Pinpoint the cell where the given text exists, returning its [x, y] midpoint coordinate. 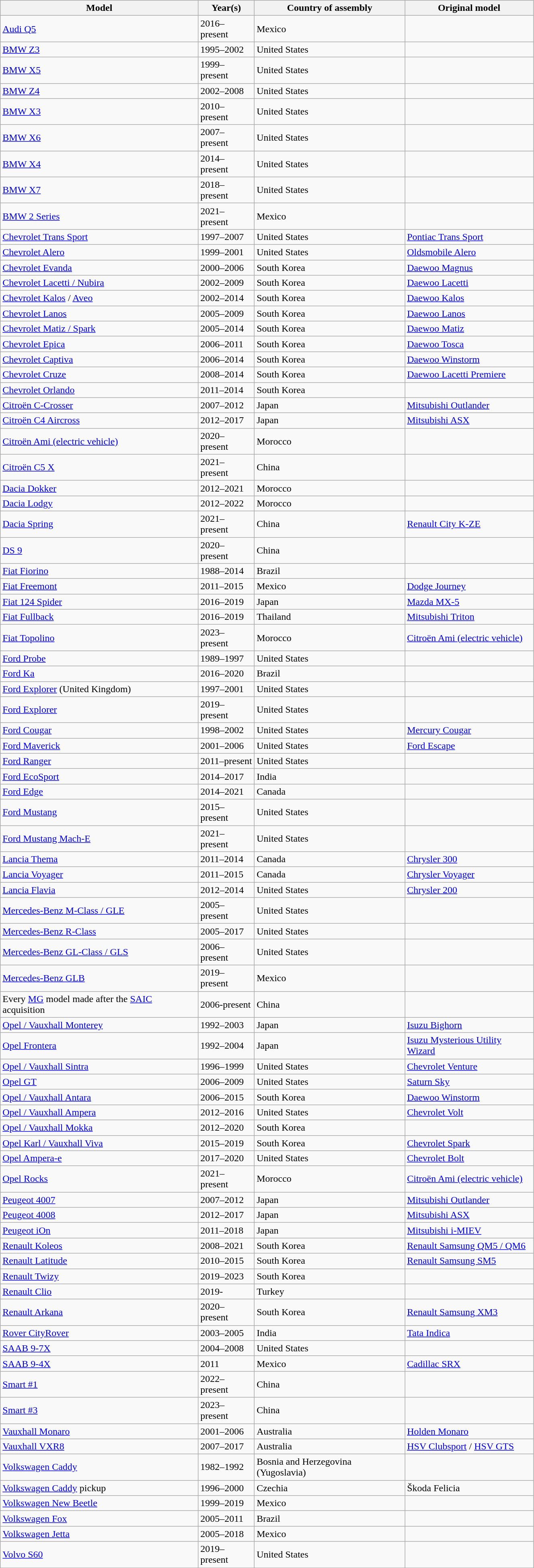
Chevrolet Lanos [99, 314]
2014–present [226, 164]
Chevrolet Cruze [99, 375]
2019- [226, 1291]
2016–present [226, 29]
Volkswagen Caddy [99, 1467]
DS 9 [99, 550]
2005–2017 [226, 931]
1992–2003 [226, 1025]
2006–2014 [226, 359]
Fiat Topolino [99, 637]
Ford Mustang [99, 812]
Renault Koleos [99, 1246]
Peugeot iOn [99, 1230]
Year(s) [226, 8]
Daewoo Kalos [469, 298]
Opel Karl / Vauxhall Viva [99, 1143]
2015–present [226, 812]
2012–2021 [226, 488]
2008–2021 [226, 1246]
Chevrolet Epica [99, 344]
Oldsmobile Alero [469, 252]
Czechia [330, 1488]
Peugeot 4007 [99, 1200]
1995–2002 [226, 49]
Renault Clio [99, 1291]
2003–2005 [226, 1333]
Opel / Vauxhall Sintra [99, 1066]
Opel Ampera-e [99, 1158]
Citroën C-Crosser [99, 405]
Fiat Fiorino [99, 571]
2014–2021 [226, 791]
1998–2002 [226, 730]
Smart #1 [99, 1384]
Ford Probe [99, 658]
1997–2001 [226, 689]
Country of assembly [330, 8]
Chrysler 200 [469, 890]
1999–2001 [226, 252]
Opel Rocks [99, 1179]
2018–present [226, 190]
Volkswagen Jetta [99, 1534]
Dodge Journey [469, 586]
Chevrolet Venture [469, 1066]
Daewoo Lacetti Premiere [469, 375]
Ford Edge [99, 791]
1982–1992 [226, 1467]
Daewoo Tosca [469, 344]
Smart #3 [99, 1410]
1999–2019 [226, 1503]
Ford Escape [469, 746]
2015–2019 [226, 1143]
Volkswagen Caddy pickup [99, 1488]
2007–present [226, 137]
BMW X5 [99, 70]
Vauxhall VXR8 [99, 1447]
Ford Maverick [99, 746]
2006–2015 [226, 1097]
2007–2017 [226, 1447]
2006–2009 [226, 1082]
Opel GT [99, 1082]
Chevrolet Spark [469, 1143]
Dacia Spring [99, 524]
Škoda Felicia [469, 1488]
Chevrolet Kalos / Aveo [99, 298]
Renault City K-ZE [469, 524]
2002–2008 [226, 91]
Renault Samsung QM5 / QM6 [469, 1246]
Ford Mustang Mach-E [99, 838]
Chevrolet Alero [99, 252]
Pontiac Trans Sport [469, 237]
2011 [226, 1363]
Mazda MX-5 [469, 602]
2006–present [226, 952]
2022–present [226, 1384]
2000–2006 [226, 267]
Ford Explorer (United Kingdom) [99, 689]
Renault Samsung SM5 [469, 1261]
Saturn Sky [469, 1082]
Rover CityRover [99, 1333]
Chrysler Voyager [469, 875]
2012–2020 [226, 1127]
Tata Indica [469, 1333]
Lancia Voyager [99, 875]
Every MG model made after the SAIC acquisition [99, 1004]
2012–2022 [226, 503]
Vauxhall Monaro [99, 1431]
Renault Samsung XM3 [469, 1312]
2005–present [226, 911]
Chevrolet Orlando [99, 390]
Thailand [330, 617]
Audi Q5 [99, 29]
Volvo S60 [99, 1555]
2019–2023 [226, 1276]
2005–2011 [226, 1519]
Isuzu Bighorn [469, 1025]
2017–2020 [226, 1158]
2005–2009 [226, 314]
Daewoo Lanos [469, 314]
1999–present [226, 70]
Ford Cougar [99, 730]
BMW X7 [99, 190]
Volkswagen New Beetle [99, 1503]
Peugeot 4008 [99, 1215]
Chevrolet Matiz / Spark [99, 329]
Fiat 124 Spider [99, 602]
Opel / Vauxhall Monterey [99, 1025]
Cadillac SRX [469, 1363]
2008–2014 [226, 375]
Isuzu Mysterious Utility Wizard [469, 1046]
Lancia Flavia [99, 890]
Mercury Cougar [469, 730]
Mercedes-Benz M-Class / GLE [99, 911]
2005–2014 [226, 329]
2005–2018 [226, 1534]
Fiat Freemont [99, 586]
Dacia Lodgy [99, 503]
Bosnia and Herzegovina (Yugoslavia) [330, 1467]
Opel / Vauxhall Antara [99, 1097]
Daewoo Lacetti [469, 283]
2002–2009 [226, 283]
Renault Latitude [99, 1261]
Mitsubishi Triton [469, 617]
Daewoo Matiz [469, 329]
2012–2016 [226, 1112]
Opel / Vauxhall Mokka [99, 1127]
Ford Explorer [99, 710]
Daewoo Magnus [469, 267]
1992–2004 [226, 1046]
2011–2018 [226, 1230]
Ford Ka [99, 674]
2011–present [226, 761]
2010–present [226, 112]
Chevrolet Volt [469, 1112]
1988–2014 [226, 571]
Renault Arkana [99, 1312]
Ford EcoSport [99, 776]
1996–2000 [226, 1488]
1989–1997 [226, 658]
2006–2011 [226, 344]
2002–2014 [226, 298]
SAAB 9-7X [99, 1348]
Renault Twizy [99, 1276]
1997–2007 [226, 237]
Chevrolet Evanda [99, 267]
Mercedes-Benz GLB [99, 978]
Opel Frontera [99, 1046]
Fiat Fullback [99, 617]
Turkey [330, 1291]
2004–2008 [226, 1348]
Lancia Thema [99, 859]
Opel / Vauxhall Ampera [99, 1112]
Chevrolet Bolt [469, 1158]
Chevrolet Trans Sport [99, 237]
2014–2017 [226, 776]
Original model [469, 8]
BMW X3 [99, 112]
Mercedes-Benz R-Class [99, 931]
BMW Z3 [99, 49]
SAAB 9-4X [99, 1363]
Citroën C5 X [99, 467]
Mitsubishi i-MIEV [469, 1230]
Mercedes-Benz GL-Class / GLS [99, 952]
Chrysler 300 [469, 859]
2010–2015 [226, 1261]
Model [99, 8]
BMW X6 [99, 137]
BMW Z4 [99, 91]
Citroën C4 Aircross [99, 420]
2006-present [226, 1004]
Chevrolet Lacetti / Nubira [99, 283]
Holden Monaro [469, 1431]
1996–1999 [226, 1066]
Chevrolet Captiva [99, 359]
HSV Clubsport / HSV GTS [469, 1447]
Dacia Dokker [99, 488]
BMW X4 [99, 164]
2012–2014 [226, 890]
Ford Ranger [99, 761]
Volkswagen Fox [99, 1519]
2016–2020 [226, 674]
BMW 2 Series [99, 216]
